Pinpoint the cell where the given text exists, returning its [X, Y] midpoint coordinate. 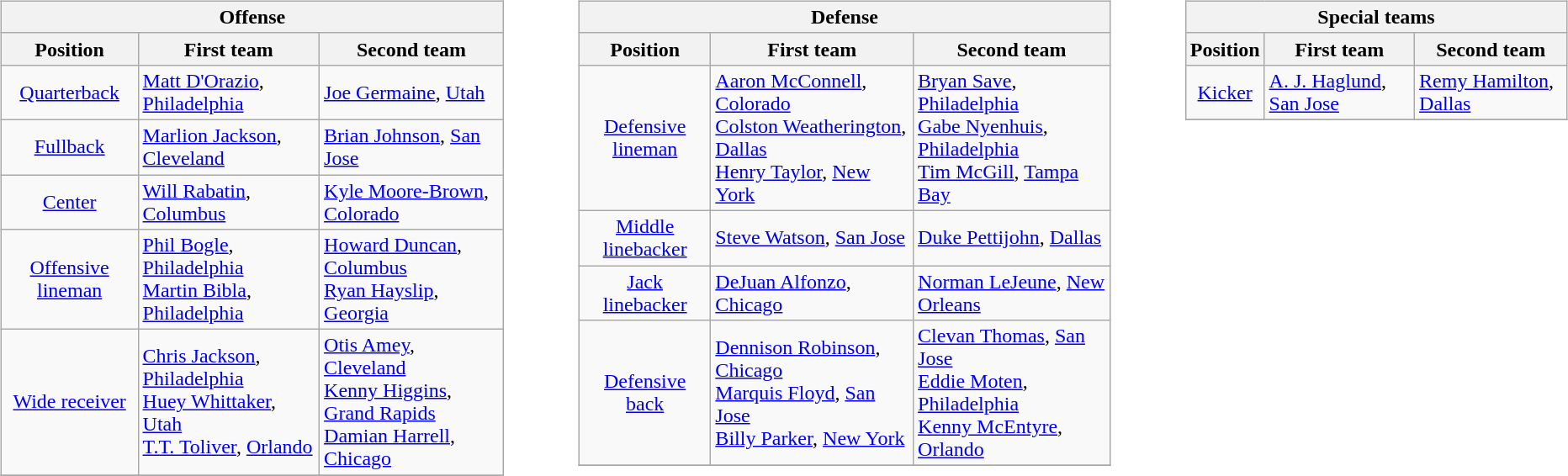
Matt D'Orazio, Philadelphia [229, 93]
Wide receiver [69, 402]
Otis Amey, ClevelandKenny Higgins, Grand RapidsDamian Harrell, Chicago [412, 402]
Phil Bogle, PhiladelphiaMartin Bibla, Philadelphia [229, 279]
Defensive back [644, 394]
Chris Jackson, PhiladelphiaHuey Whittaker, UtahT.T. Toliver, Orlando [229, 402]
Special teams [1376, 17]
Defensive lineman [644, 138]
Middle linebacker [644, 237]
Bryan Save, PhiladelphiaGabe Nyenhuis, PhiladelphiaTim McGill, Tampa Bay [1012, 138]
Dennison Robinson, ChicagoMarquis Floyd, San JoseBilly Parker, New York [813, 394]
Duke Pettijohn, Dallas [1012, 237]
Quarterback [69, 93]
A. J. Haglund, San Jose [1339, 93]
Will Rabatin, Columbus [229, 202]
Jack linebacker [644, 293]
Joe Germaine, Utah [412, 93]
Norman LeJeune, New Orleans [1012, 293]
Fullback [69, 146]
Aaron McConnell, ColoradoColston Weatherington, DallasHenry Taylor, New York [813, 138]
Remy Hamilton, Dallas [1491, 93]
Marlion Jackson, Cleveland [229, 146]
Brian Johnson, San Jose [412, 146]
DeJuan Alfonzo, Chicago [813, 293]
Offensive lineman [69, 279]
Kyle Moore-Brown, Colorado [412, 202]
Steve Watson, San Jose [813, 237]
Clevan Thomas, San JoseEddie Moten, PhiladelphiaKenny McEntyre, Orlando [1012, 394]
Howard Duncan, ColumbusRyan Hayslip, Georgia [412, 279]
Kicker [1225, 93]
Offense [252, 17]
Center [69, 202]
Defense [845, 17]
